Scan for the cell matching the given text and deliver its (x, y) coordinate at center. 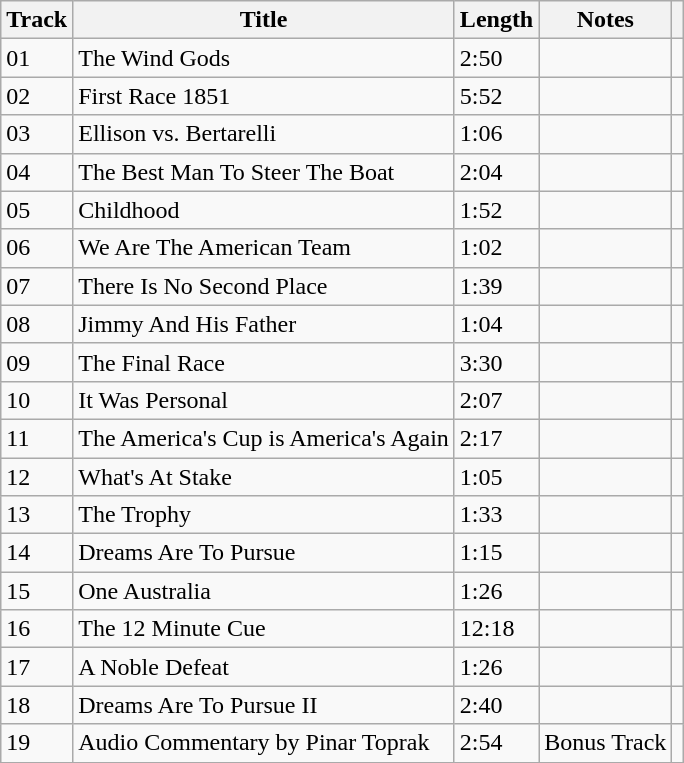
The Best Man To Steer The Boat (264, 172)
03 (37, 134)
16 (37, 629)
The Trophy (264, 515)
04 (37, 172)
10 (37, 400)
Title (264, 20)
Ellison vs. Bertarelli (264, 134)
The America's Cup is America's Again (264, 438)
2:07 (496, 400)
Childhood (264, 210)
06 (37, 248)
07 (37, 286)
15 (37, 591)
We Are The American Team (264, 248)
01 (37, 58)
14 (37, 553)
19 (37, 743)
The 12 Minute Cue (264, 629)
Audio Commentary by Pinar Toprak (264, 743)
5:52 (496, 96)
3:30 (496, 362)
Dreams Are To Pursue II (264, 705)
Dreams Are To Pursue (264, 553)
The Final Race (264, 362)
17 (37, 667)
1:02 (496, 248)
13 (37, 515)
1:15 (496, 553)
1:06 (496, 134)
2:50 (496, 58)
One Australia (264, 591)
12 (37, 477)
1:33 (496, 515)
Length (496, 20)
08 (37, 324)
2:54 (496, 743)
05 (37, 210)
02 (37, 96)
Notes (606, 20)
2:04 (496, 172)
What's At Stake (264, 477)
11 (37, 438)
2:17 (496, 438)
There Is No Second Place (264, 286)
09 (37, 362)
The Wind Gods (264, 58)
Bonus Track (606, 743)
18 (37, 705)
Track (37, 20)
12:18 (496, 629)
1:52 (496, 210)
Jimmy And His Father (264, 324)
It Was Personal (264, 400)
2:40 (496, 705)
A Noble Defeat (264, 667)
First Race 1851 (264, 96)
1:04 (496, 324)
1:05 (496, 477)
1:39 (496, 286)
